Identify which cell holds the provided text, then report its (X, Y) central coordinate. 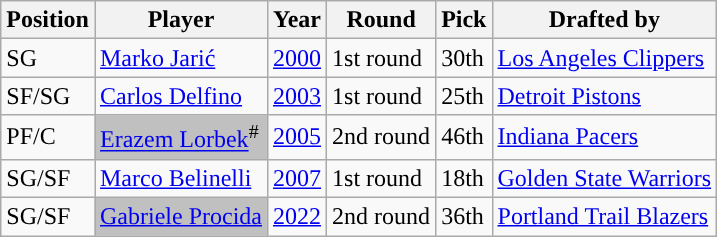
PF/C (48, 138)
Drafted by (604, 20)
Gabriele Procida (180, 217)
2007 (296, 178)
Position (48, 20)
SF/SG (48, 96)
2000 (296, 58)
Marko Jarić (180, 58)
18th (464, 178)
30th (464, 58)
2003 (296, 96)
Year (296, 20)
36th (464, 217)
46th (464, 138)
Indiana Pacers (604, 138)
Detroit Pistons (604, 96)
Erazem Lorbek# (180, 138)
Carlos Delfino (180, 96)
Round (382, 20)
SG (48, 58)
Portland Trail Blazers (604, 217)
Marco Belinelli (180, 178)
2005 (296, 138)
25th (464, 96)
Player (180, 20)
Golden State Warriors (604, 178)
Los Angeles Clippers (604, 58)
Pick (464, 20)
2022 (296, 217)
